From the cell containing the given text, extract its center point as [x, y] coordinate. 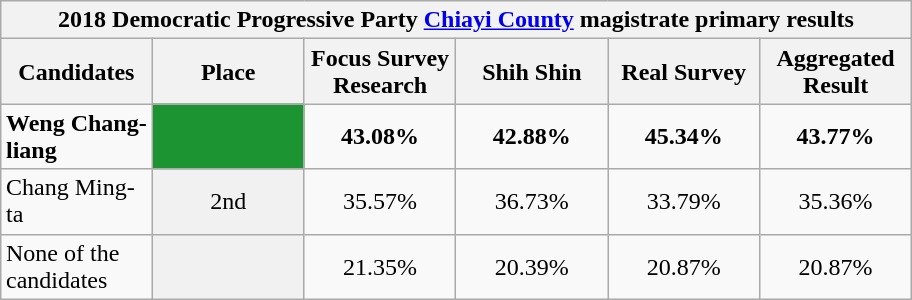
43.08% [380, 136]
33.79% [684, 202]
36.73% [532, 202]
Weng Chang-liang [76, 136]
45.34% [684, 136]
Candidates [76, 72]
Shih Shin [532, 72]
43.77% [836, 136]
21.35% [380, 266]
Aggregated Result [836, 72]
None of the candidates [76, 266]
Focus Survey Research [380, 72]
Place [228, 72]
42.88% [532, 136]
Chang Ming-ta [76, 202]
35.57% [380, 202]
2018 Democratic Progressive Party Chiayi County magistrate primary results [456, 20]
20.39% [532, 266]
Real Survey [684, 72]
2nd [228, 202]
35.36% [836, 202]
